Extract the (X, Y) coordinate from the center of the cell holding the provided text.  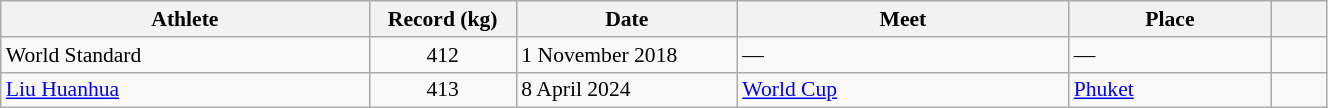
413 (442, 90)
Date (626, 19)
8 April 2024 (626, 90)
Meet (902, 19)
Record (kg) (442, 19)
World Cup (902, 90)
Place (1170, 19)
World Standard (185, 55)
Athlete (185, 19)
Phuket (1170, 90)
1 November 2018 (626, 55)
Liu Huanhua (185, 90)
412 (442, 55)
